From the cell containing the given text, extract its center point as [X, Y] coordinate. 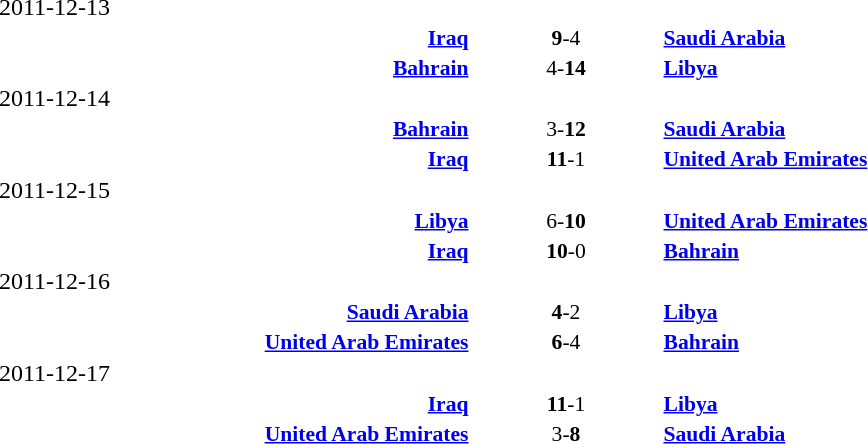
9-4 [566, 38]
4-14 [566, 68]
3-12 [566, 129]
6-4 [566, 342]
6-10 [566, 220]
4-2 [566, 312]
10-0 [566, 250]
